Search for the cell housing the specified text and yield its (X, Y) center coordinate. 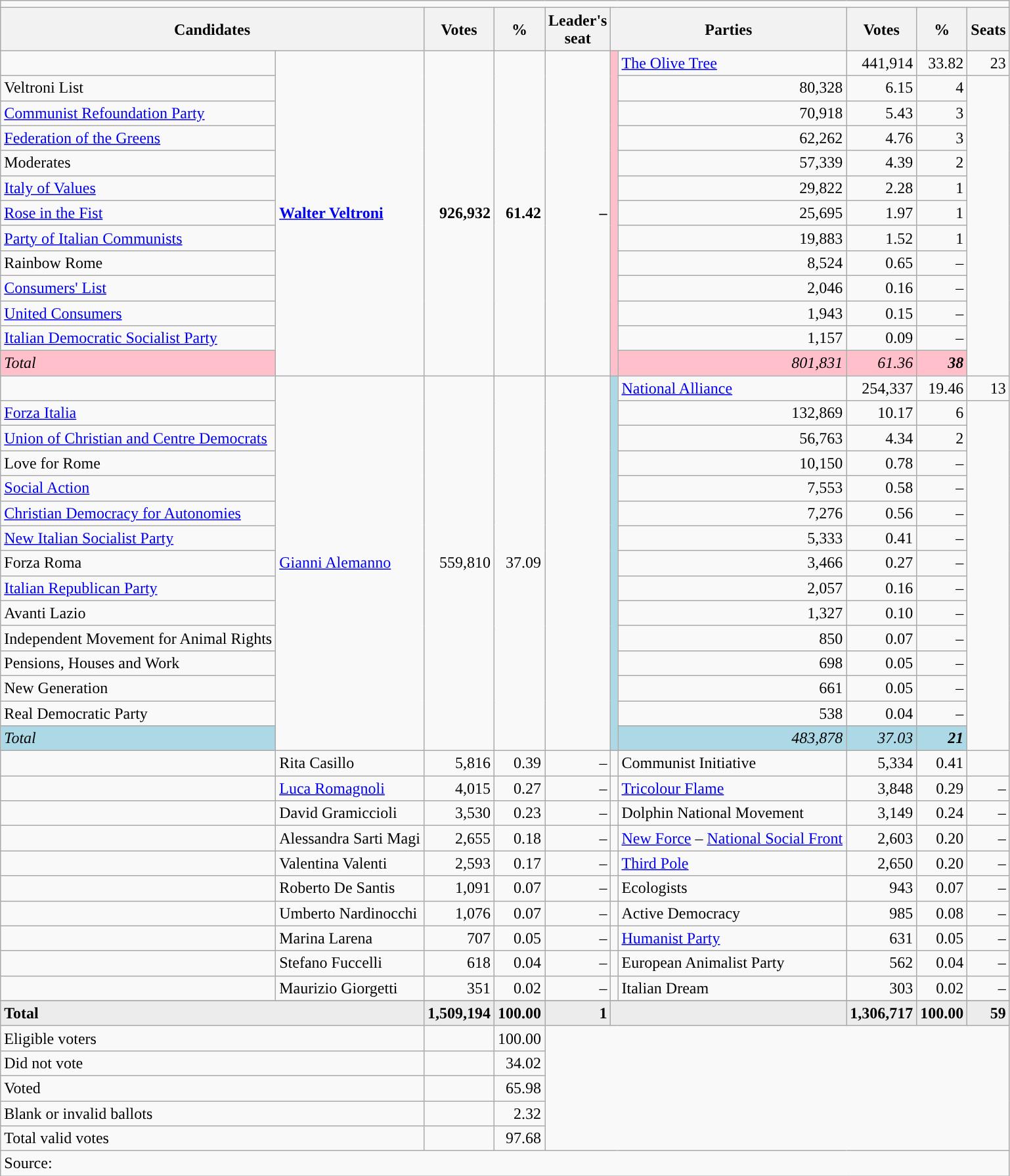
2,655 (458, 838)
Candidates (213, 29)
57,339 (732, 163)
25,695 (732, 213)
1,157 (732, 338)
Walter Veltroni (350, 213)
Ecologists (732, 888)
Communist Refoundation Party (138, 113)
Rita Casillo (350, 763)
801,831 (732, 363)
Tricolour Flame (732, 788)
2.28 (881, 188)
4.76 (881, 138)
7,276 (732, 513)
Rose in the Fist (138, 213)
Dolphin National Movement (732, 813)
59 (988, 1013)
Gianni Alemanno (350, 564)
37.03 (881, 738)
Alessandra Sarti Magi (350, 838)
5.43 (881, 113)
19,883 (732, 238)
Italian Democratic Socialist Party (138, 338)
2,593 (458, 863)
National Alliance (732, 388)
562 (881, 963)
1.97 (881, 213)
4 (942, 88)
Forza Roma (138, 563)
2,603 (881, 838)
Third Pole (732, 863)
0.58 (881, 488)
Union of Christian and Centre Democrats (138, 438)
Humanist Party (732, 938)
4.34 (881, 438)
New Italian Socialist Party (138, 538)
4,015 (458, 788)
0.65 (881, 263)
985 (881, 913)
Forza Italia (138, 413)
Moderates (138, 163)
1,943 (732, 313)
Pensions, Houses and Work (138, 663)
New Force – National Social Front (732, 838)
23 (988, 63)
0.78 (881, 463)
38 (942, 363)
Valentina Valenti (350, 863)
Luca Romagnoli (350, 788)
6.15 (881, 88)
Maurizio Giorgetti (350, 988)
Independent Movement for Animal Rights (138, 638)
0.17 (519, 863)
70,918 (732, 113)
Source: (505, 1164)
19.46 (942, 388)
Roberto De Santis (350, 888)
1,091 (458, 888)
2.32 (519, 1114)
0.24 (942, 813)
10.17 (881, 413)
661 (732, 688)
0.29 (942, 788)
Leader'sseat (578, 29)
132,869 (732, 413)
Stefano Fuccelli (350, 963)
David Gramiccioli (350, 813)
1.52 (881, 238)
707 (458, 938)
4.39 (881, 163)
0.15 (881, 313)
62,262 (732, 138)
Veltroni List (138, 88)
3,530 (458, 813)
Seats (988, 29)
Italian Dream (732, 988)
97.68 (519, 1139)
441,914 (881, 63)
254,337 (881, 388)
1,509,194 (458, 1013)
351 (458, 988)
Umberto Nardinocchi (350, 913)
6 (942, 413)
34.02 (519, 1063)
3,848 (881, 788)
56,763 (732, 438)
Eligible voters (213, 1038)
7,553 (732, 488)
631 (881, 938)
Did not vote (213, 1063)
0.18 (519, 838)
2,650 (881, 863)
0.08 (942, 913)
Social Action (138, 488)
Total valid votes (213, 1139)
0.09 (881, 338)
Marina Larena (350, 938)
Consumers' List (138, 288)
618 (458, 963)
61.36 (881, 363)
5,816 (458, 763)
Federation of the Greens (138, 138)
The Olive Tree (732, 63)
Party of Italian Communists (138, 238)
37.09 (519, 564)
Voted (213, 1088)
0.56 (881, 513)
698 (732, 663)
European Animalist Party (732, 963)
29,822 (732, 188)
3,149 (881, 813)
Active Democracy (732, 913)
850 (732, 638)
559,810 (458, 564)
61.42 (519, 213)
5,333 (732, 538)
Christian Democracy for Autonomies (138, 513)
33.82 (942, 63)
8,524 (732, 263)
3,466 (732, 563)
926,932 (458, 213)
Avanti Lazio (138, 613)
1,076 (458, 913)
2,057 (732, 588)
0.10 (881, 613)
Italy of Values (138, 188)
80,328 (732, 88)
0.23 (519, 813)
Blank or invalid ballots (213, 1114)
New Generation (138, 688)
Real Democratic Party (138, 713)
538 (732, 713)
5,334 (881, 763)
Love for Rome (138, 463)
Italian Republican Party (138, 588)
2,046 (732, 288)
10,150 (732, 463)
303 (881, 988)
Rainbow Rome (138, 263)
1,327 (732, 613)
1,306,717 (881, 1013)
United Consumers (138, 313)
21 (942, 738)
65.98 (519, 1088)
Communist Initiative (732, 763)
Parties (729, 29)
0.39 (519, 763)
483,878 (732, 738)
943 (881, 888)
13 (988, 388)
